Output the (X, Y) coordinate of the center of the cell containing the given text.  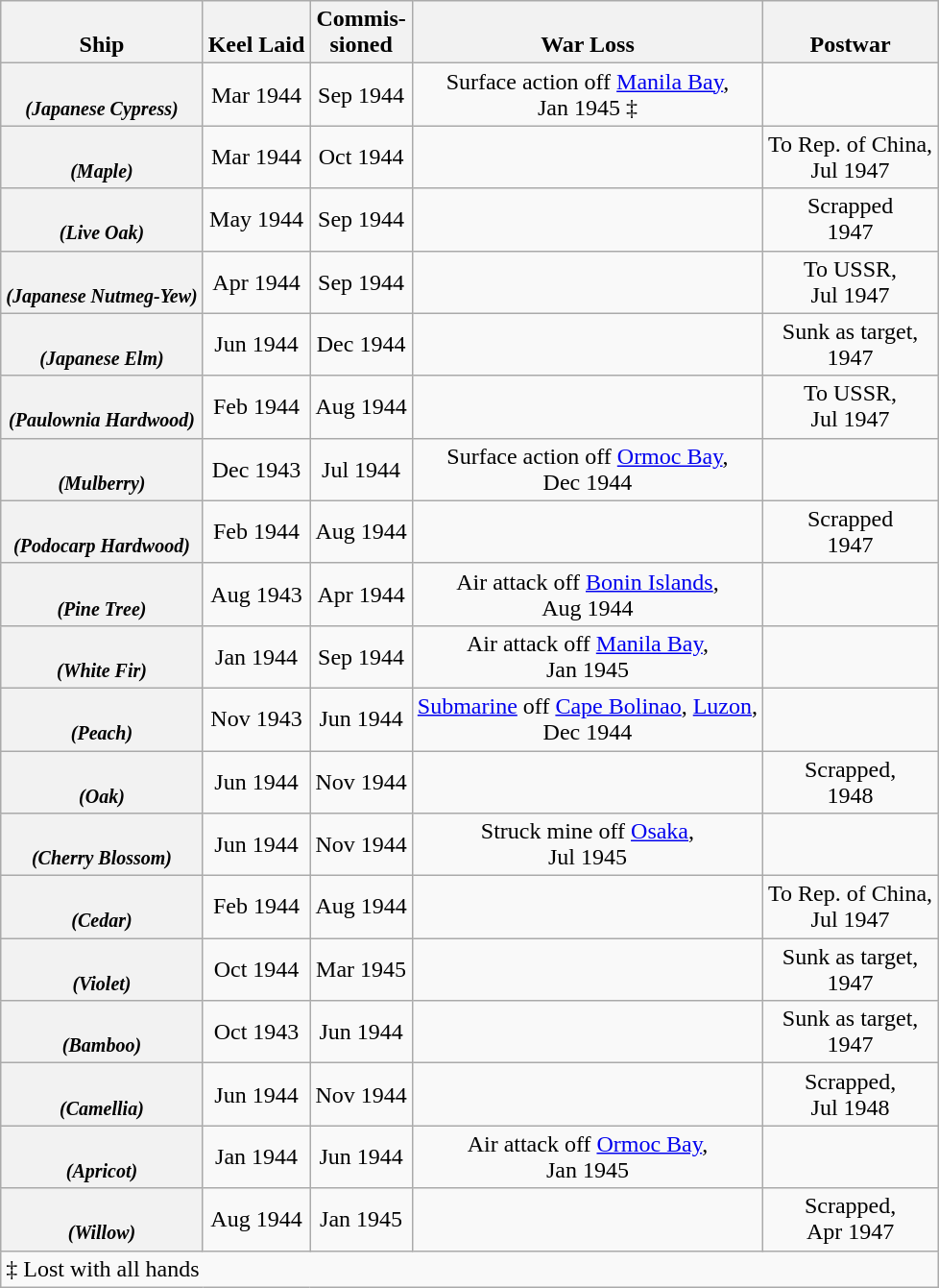
Submarine off Cape Bolinao, Luzon,Dec 1944 (588, 718)
(Live Oak) (102, 219)
Keel Laid (256, 33)
Scrapped,Apr 1947 (851, 1220)
Struck mine off Osaka,Jul 1945 (588, 845)
Nov 1943 (256, 718)
(Pine Tree) (102, 594)
(Camellia) (102, 1095)
Jan 1945 (361, 1220)
Commis-sioned (361, 33)
(White Fir) (102, 657)
(Mulberry) (102, 469)
(Cedar) (102, 907)
Oct 1943 (256, 1032)
(Willow) (102, 1220)
Air attack off Bonin Islands,Aug 1944 (588, 594)
(Apricot) (102, 1156)
(Paulownia Hardwood) (102, 407)
(Bamboo) (102, 1032)
Air attack off Ormoc Bay,Jan 1945 (588, 1156)
Scrapped,Jul 1948 (851, 1095)
Aug 1943 (256, 594)
(Violet) (102, 970)
(Japanese Elm) (102, 344)
Air attack off Manila Bay,Jan 1945 (588, 657)
Surface action off Ormoc Bay,Dec 1944 (588, 469)
Surface action off Manila Bay,Jan 1945 ‡ (588, 94)
War Loss (588, 33)
Ship (102, 33)
(Podocarp Hardwood) (102, 532)
(Maple) (102, 158)
Dec 1944 (361, 344)
(Peach) (102, 718)
Scrapped,1948 (851, 782)
Jul 1944 (361, 469)
(Oak) (102, 782)
May 1944 (256, 219)
(Japanese Cypress) (102, 94)
(Cherry Blossom) (102, 845)
Dec 1943 (256, 469)
Mar 1945 (361, 970)
(Japanese Nutmeg-Yew) (102, 282)
Postwar (851, 33)
‡ Lost with all hands (469, 1269)
